Return [X, Y] of the center of cell containing provided text 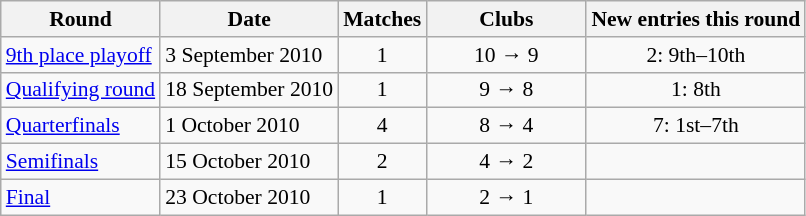
9 → 8 [506, 90]
Qualifying round [80, 90]
2: 9th–10th [696, 55]
4 → 2 [506, 162]
1 October 2010 [249, 126]
7: 1st–7th [696, 126]
Final [80, 197]
10 → 9 [506, 55]
Date [249, 19]
Clubs [506, 19]
15 October 2010 [249, 162]
2 → 1 [506, 197]
23 October 2010 [249, 197]
Quarterfinals [80, 126]
Round [80, 19]
1: 8th [696, 90]
18 September 2010 [249, 90]
Matches [382, 19]
8 → 4 [506, 126]
3 September 2010 [249, 55]
4 [382, 126]
Semifinals [80, 162]
9th place playoff [80, 55]
New entries this round [696, 19]
2 [382, 162]
